Return (X, Y) of the center of cell containing provided text 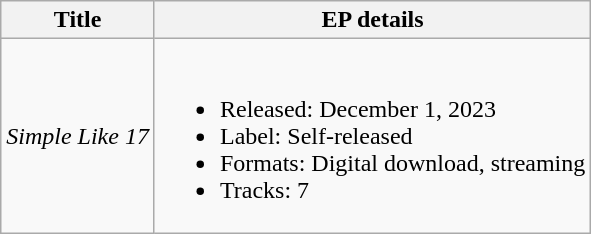
EP details (372, 20)
Released: December 1, 2023Label: Self-releasedFormats: Digital download, streamingTracks: 7 (372, 136)
Simple Like 17 (78, 136)
Title (78, 20)
